Determine the [X, Y] coordinate at the center of the cell enclosing the given text.  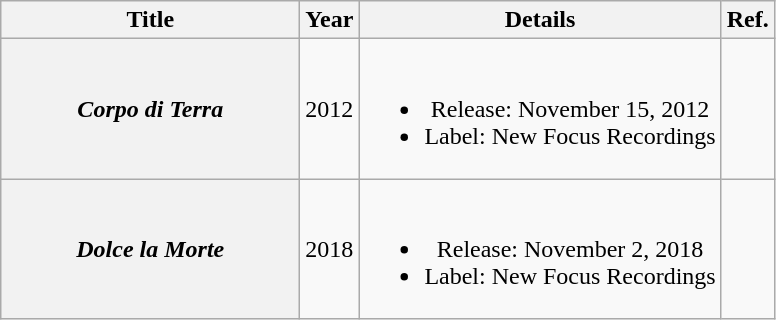
Dolce la Morte [150, 249]
Details [540, 20]
2012 [330, 109]
Title [150, 20]
Ref. [748, 20]
Release: November 15, 2012Label: New Focus Recordings [540, 109]
Release: November 2, 2018Label: New Focus Recordings [540, 249]
Corpo di Terra [150, 109]
2018 [330, 249]
Year [330, 20]
